Return the (X, Y) coordinate for the center point of the cell that contains the specified text.  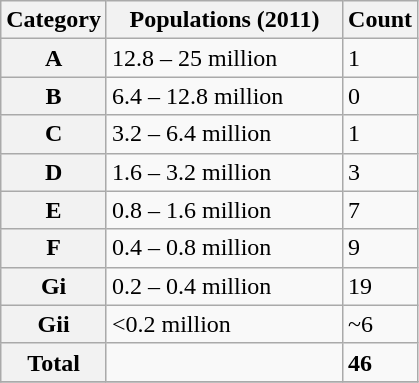
3.2 – 6.4 million (224, 134)
B (54, 96)
46 (380, 362)
0.2 – 0.4 million (224, 286)
C (54, 134)
12.8 – 25 million (224, 58)
3 (380, 172)
Populations (2011) (224, 20)
~6 (380, 324)
A (54, 58)
D (54, 172)
Gii (54, 324)
Gi (54, 286)
9 (380, 248)
0.8 – 1.6 million (224, 210)
7 (380, 210)
Category (54, 20)
Count (380, 20)
19 (380, 286)
Total (54, 362)
<0.2 million (224, 324)
E (54, 210)
0.4 – 0.8 million (224, 248)
1.6 – 3.2 million (224, 172)
6.4 – 12.8 million (224, 96)
F (54, 248)
0 (380, 96)
